Return the (x, y) coordinate for the center point of the cell that contains the specified text.  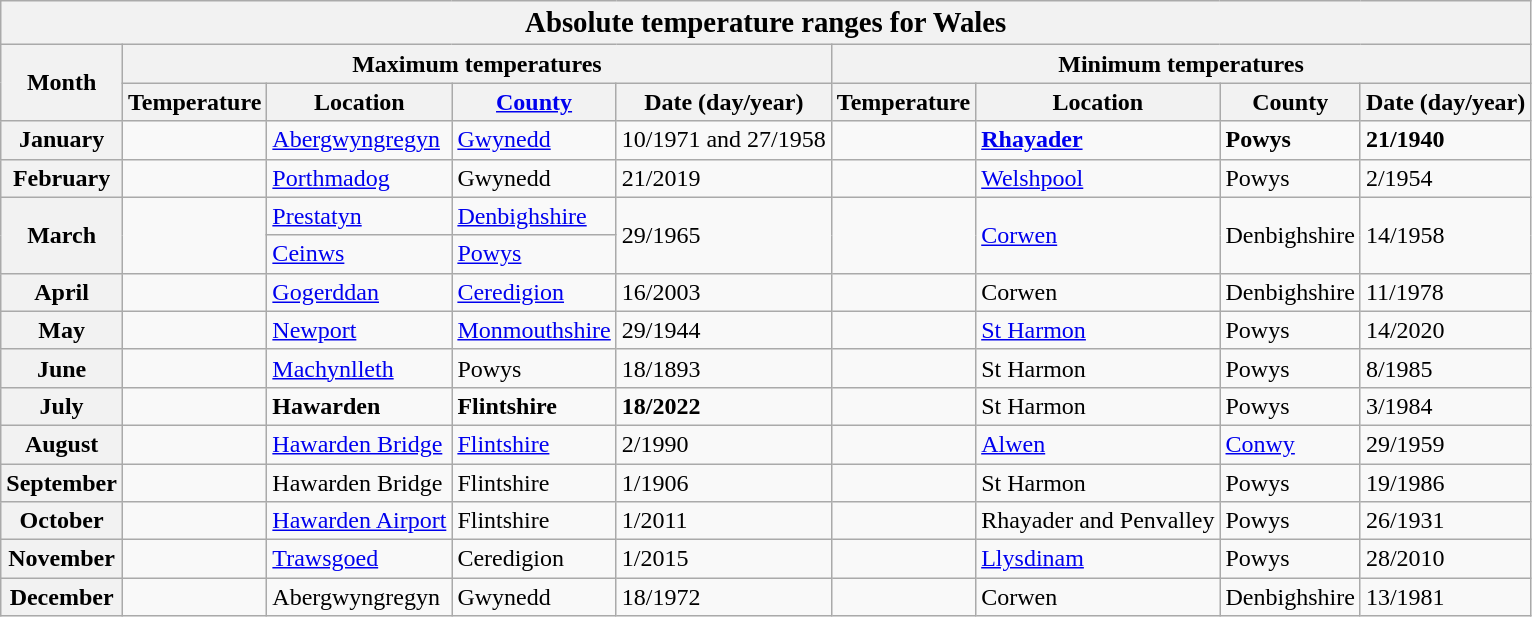
June (62, 368)
Gogerddan (360, 292)
February (62, 178)
8/1985 (1445, 368)
Hawarden Airport (360, 521)
Minimum temperatures (1180, 64)
21/2019 (724, 178)
July (62, 406)
Maximum temperatures (476, 64)
3/1984 (1445, 406)
Hawarden (360, 406)
1/1906 (724, 483)
1/2011 (724, 521)
Rhayader (1098, 140)
2/1954 (1445, 178)
March (62, 235)
Conwy (1290, 444)
Newport (360, 330)
29/1959 (1445, 444)
Ceinws (360, 254)
1/2015 (724, 559)
October (62, 521)
16/2003 (724, 292)
18/2022 (724, 406)
Prestatyn (360, 216)
2/1990 (724, 444)
August (62, 444)
September (62, 483)
14/1958 (1445, 235)
19/1986 (1445, 483)
Machynlleth (360, 368)
29/1965 (724, 235)
18/1893 (724, 368)
Monmouthshire (534, 330)
November (62, 559)
26/1931 (1445, 521)
10/1971 and 27/1958 (724, 140)
Rhayader and Penvalley (1098, 521)
Welshpool (1098, 178)
May (62, 330)
December (62, 597)
14/2020 (1445, 330)
Alwen (1098, 444)
28/2010 (1445, 559)
11/1978 (1445, 292)
21/1940 (1445, 140)
Llysdinam (1098, 559)
29/1944 (724, 330)
18/1972 (724, 597)
Month (62, 83)
April (62, 292)
13/1981 (1445, 597)
Trawsgoed (360, 559)
January (62, 140)
Porthmadog (360, 178)
Absolute temperature ranges for Wales (766, 23)
